Provide the (x, y) coordinate of the cell's center where the given text is located.  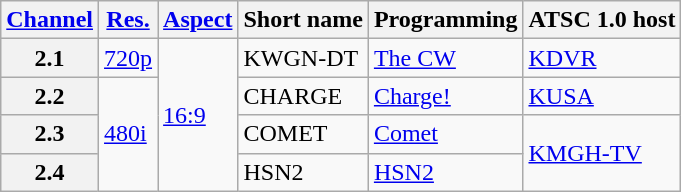
16:9 (198, 115)
Res. (128, 20)
KMGH-TV (602, 153)
Short name (303, 20)
Channel (50, 20)
COMET (303, 134)
KUSA (602, 96)
Charge! (446, 96)
The CW (446, 58)
KWGN-DT (303, 58)
Aspect (198, 20)
480i (128, 134)
2.4 (50, 172)
2.1 (50, 58)
KDVR (602, 58)
720p (128, 58)
Programming (446, 20)
CHARGE (303, 96)
ATSC 1.0 host (602, 20)
2.3 (50, 134)
2.2 (50, 96)
Comet (446, 134)
